Scan for the cell matching the given text and deliver its [X, Y] coordinate at center. 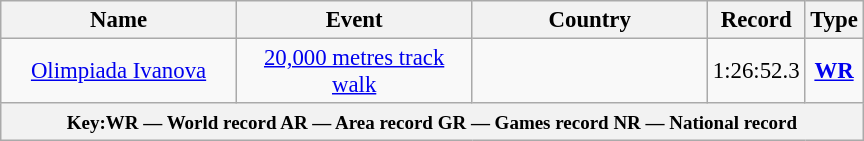
Type [834, 20]
Key:WR — World record AR — Area record GR — Games record NR — National record [432, 122]
1:26:52.3 [756, 72]
Name [119, 20]
Record [756, 20]
Event [354, 20]
Country [590, 20]
WR [834, 72]
20,000 metres track walk [354, 72]
Olimpiada Ivanova [119, 72]
